Identify which cell holds the provided text, then report its [x, y] central coordinate. 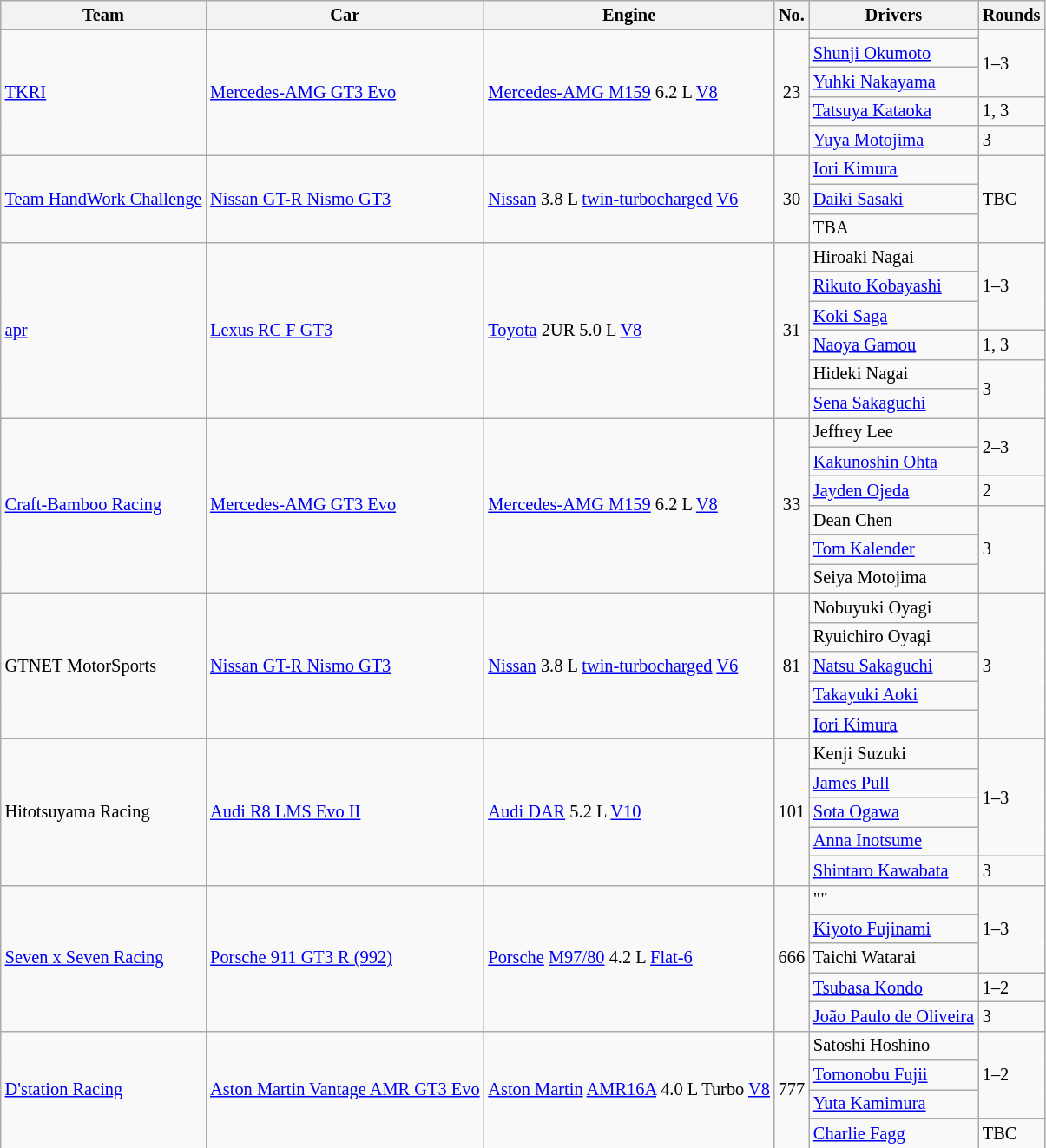
Anna Inotsume [894, 841]
Naoya Gamou [894, 344]
Audi DAR 5.2 L V10 [628, 811]
TKRI [103, 92]
Craft-Bamboo Racing [103, 505]
Dean Chen [894, 520]
Daiki Sasaki [894, 199]
Takayuki Aoki [894, 695]
João Paulo de Oliveira [894, 1016]
Yuta Kamimura [894, 1104]
Seiya Motojima [894, 578]
Porsche M97/80 4.2 L Flat-6 [628, 958]
Natsu Sakaguchi [894, 666]
Seven x Seven Racing [103, 958]
30 [792, 198]
Shunji Okumoto [894, 53]
Tatsuya Kataoka [894, 111]
Taichi Watarai [894, 958]
Aston Martin Vantage AMR GT3 Evo [345, 1090]
Hideki Nagai [894, 374]
666 [792, 958]
Engine [628, 15]
777 [792, 1090]
Hiroaki Nagai [894, 257]
Koki Saga [894, 316]
Tomonobu Fujii [894, 1075]
apr [103, 330]
Charlie Fagg [894, 1133]
GTNET MotorSports [103, 666]
Rikuto Kobayashi [894, 286]
D'station Racing [103, 1090]
Ryuichiro Oyagi [894, 637]
Rounds [1012, 15]
Shintaro Kawabata [894, 870]
Kenji Suzuki [894, 753]
No. [792, 15]
Nobuyuki Oyagi [894, 607]
Jayden Ojeda [894, 490]
TBA [894, 228]
Yuhki Nakayama [894, 82]
Lexus RC F GT3 [345, 330]
Satoshi Hoshino [894, 1046]
Hitotsuyama Racing [103, 811]
Aston Martin AMR16A 4.0 L Turbo V8 [628, 1090]
Drivers [894, 15]
Toyota 2UR 5.0 L V8 [628, 330]
33 [792, 505]
Kakunoshin Ohta [894, 462]
23 [792, 92]
Tom Kalender [894, 549]
Team [103, 15]
Yuya Motojima [894, 141]
2 [1012, 490]
Tsubasa Kondo [894, 987]
Sota Ogawa [894, 812]
101 [792, 811]
Jeffrey Lee [894, 432]
31 [792, 330]
James Pull [894, 783]
Car [345, 15]
"" [894, 900]
Kiyoto Fujinami [894, 928]
Audi R8 LMS Evo II [345, 811]
Sena Sakaguchi [894, 403]
81 [792, 666]
2–3 [1012, 446]
Porsche 911 GT3 R (992) [345, 958]
Team HandWork Challenge [103, 198]
